Return (X, Y) of the center of cell containing provided text 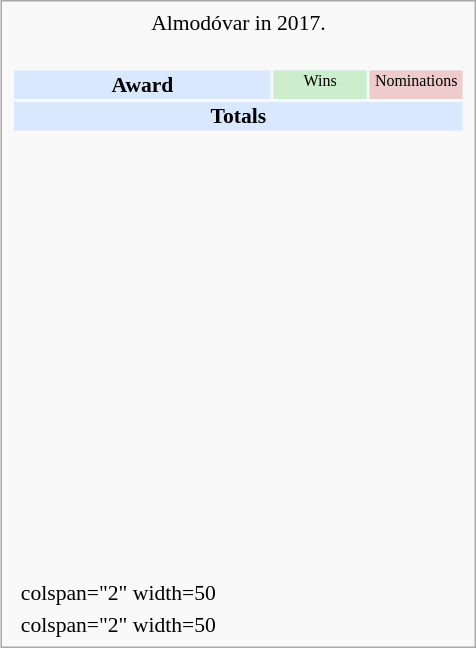
Wins (320, 84)
Award Wins Nominations Totals (239, 308)
Award (142, 84)
Totals (238, 116)
Nominations (416, 84)
Almodóvar in 2017. (239, 23)
